Capture the cell that displays the provided text and extract its [x, y] central coordinate. 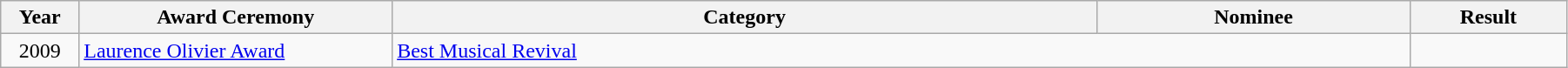
Category [745, 17]
Nominee [1254, 17]
Laurence Olivier Award [236, 51]
Best Musical Revival [901, 51]
2009 [40, 51]
Award Ceremony [236, 17]
Year [40, 17]
Result [1488, 17]
